Determine the (x, y) coordinate at the center of the cell enclosing the given text.  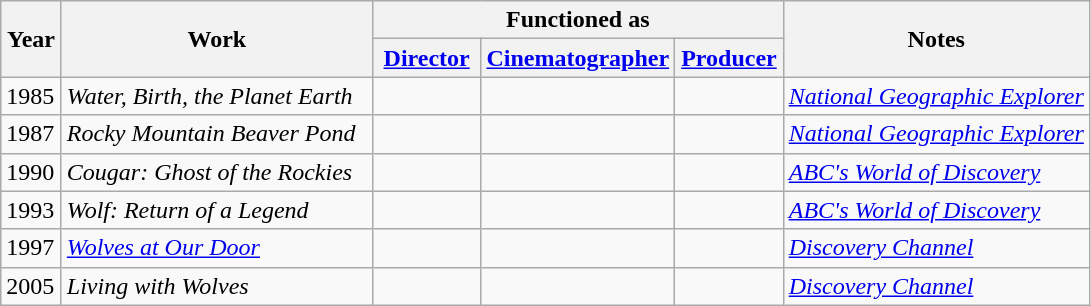
Producer (730, 58)
1990 (32, 172)
Cinematographer (578, 58)
1987 (32, 134)
Year (32, 39)
1985 (32, 96)
Notes (936, 39)
Wolves at Our Door (216, 248)
Functioned as (578, 20)
Wolf: Return of a Legend (216, 210)
Cougar: Ghost of the Rockies (216, 172)
Rocky Mountain Beaver Pond (216, 134)
Director (426, 58)
2005 (32, 286)
Living with Wolves (216, 286)
Water, Birth, the Planet Earth (216, 96)
Work (216, 39)
1997 (32, 248)
1993 (32, 210)
